Output the (X, Y) coordinate of the center of the cell containing the given text.  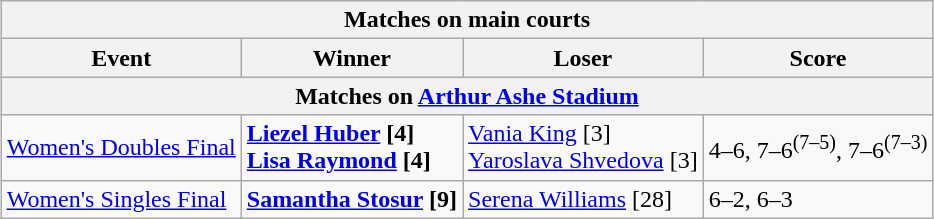
Liezel Huber [4] Lisa Raymond [4] (352, 148)
6–2, 6–3 (818, 199)
Matches on Arthur Ashe Stadium (467, 96)
Serena Williams [28] (584, 199)
Vania King [3] Yaroslava Shvedova [3] (584, 148)
Samantha Stosur [9] (352, 199)
Women's Singles Final (121, 199)
Score (818, 58)
Winner (352, 58)
4–6, 7–6(7–5), 7–6(7–3) (818, 148)
Matches on main courts (467, 20)
Event (121, 58)
Women's Doubles Final (121, 148)
Loser (584, 58)
